Pinpoint the cell where the given text exists, returning its [X, Y] midpoint coordinate. 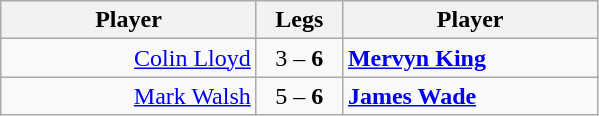
Mark Walsh [129, 96]
Legs [299, 20]
Colin Lloyd [129, 58]
3 – 6 [299, 58]
James Wade [470, 96]
5 – 6 [299, 96]
Mervyn King [470, 58]
